Identify which cell holds the provided text, then report its [X, Y] central coordinate. 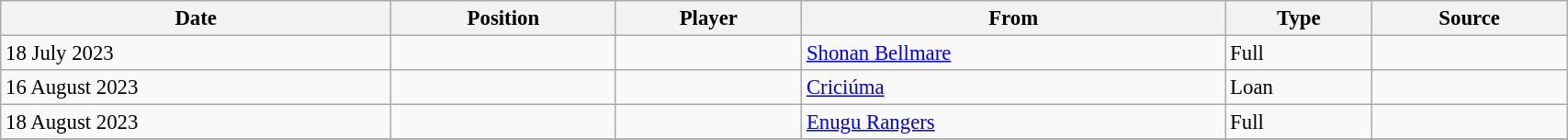
Loan [1299, 87]
16 August 2023 [197, 87]
From [1014, 18]
Date [197, 18]
Type [1299, 18]
Enugu Rangers [1014, 122]
Shonan Bellmare [1014, 53]
Player [709, 18]
Source [1470, 18]
Criciúma [1014, 87]
Position [503, 18]
18 July 2023 [197, 53]
18 August 2023 [197, 122]
